Locate the cell with the specified text and output its (X, Y) center coordinate. 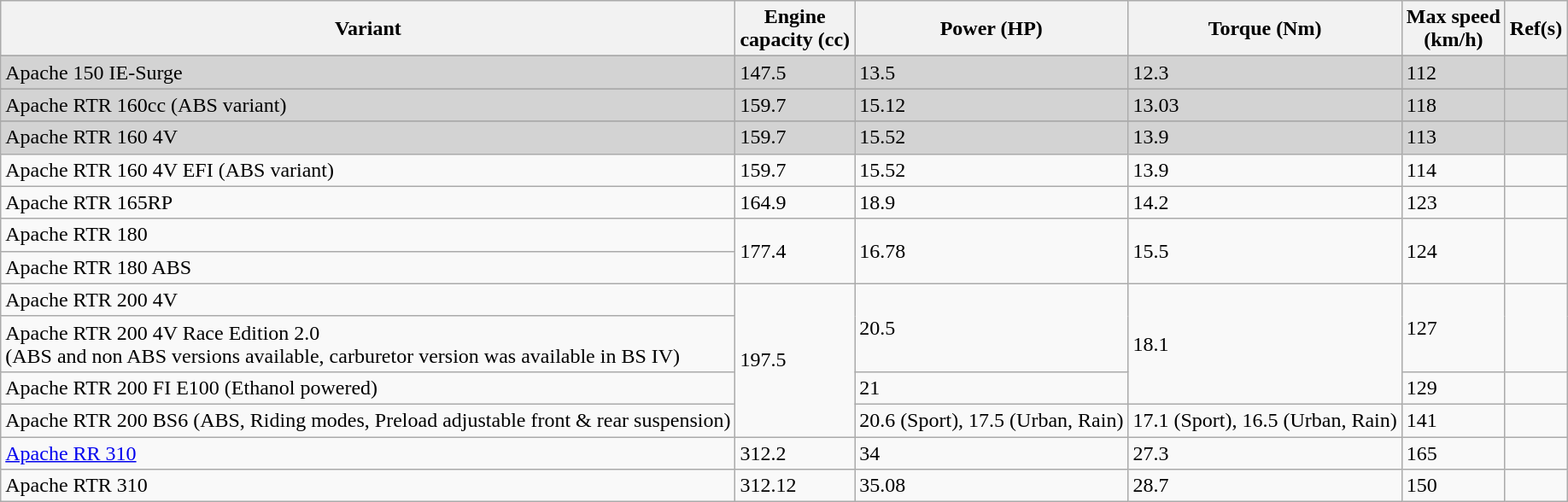
18.9 (992, 202)
114 (1454, 170)
Power (HP) (992, 29)
150 (1454, 486)
141 (1454, 420)
Enginecapacity (cc) (795, 29)
35.08 (992, 486)
Apache RTR 160cc (ABS variant) (368, 105)
Apache RTR 310 (368, 486)
124 (1454, 251)
Variant (368, 29)
13.5 (992, 73)
Apache RTR 200 4V Race Edition 2.0(ABS and non ABS versions available, carburetor version was available in BS IV) (368, 343)
Apache RTR 160 4V EFI (ABS variant) (368, 170)
165 (1454, 453)
177.4 (795, 251)
16.78 (992, 251)
15.5 (1265, 251)
34 (992, 453)
112 (1454, 73)
Torque (Nm) (1265, 29)
Apache RTR 180 (368, 235)
Ref(s) (1536, 29)
20.6 (Sport), 17.5 (Urban, Rain) (992, 420)
Apache RTR 200 4V (368, 300)
Apache RTR 200 BS6 (ABS, Riding modes, Preload adjustable front & rear suspension) (368, 420)
18.1 (1265, 343)
Apache RTR 200 FI E100 (Ethanol powered) (368, 388)
21 (992, 388)
13.03 (1265, 105)
127 (1454, 328)
164.9 (795, 202)
Apache RR 310 (368, 453)
12.3 (1265, 73)
Apache 150 IE-Surge (368, 73)
113 (1454, 137)
14.2 (1265, 202)
Apache RTR 165RP (368, 202)
129 (1454, 388)
123 (1454, 202)
15.12 (992, 105)
312.2 (795, 453)
Max speed(km/h) (1454, 29)
118 (1454, 105)
Apache RTR 180 ABS (368, 267)
147.5 (795, 73)
27.3 (1265, 453)
197.5 (795, 360)
28.7 (1265, 486)
20.5 (992, 328)
17.1 (Sport), 16.5 (Urban, Rain) (1265, 420)
Apache RTR 160 4V (368, 137)
312.12 (795, 486)
